For the text-containing cell, return its midpoint in (X, Y) coordinate format. 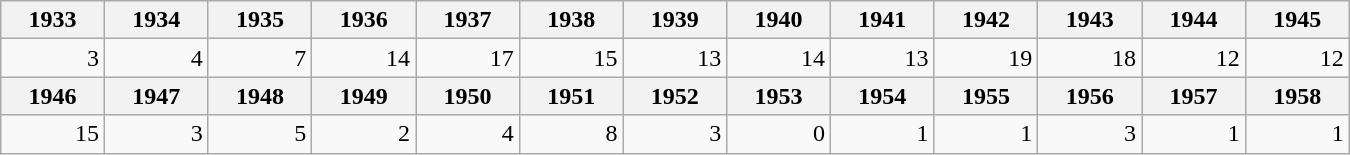
0 (779, 134)
1949 (364, 96)
1937 (468, 20)
1958 (1297, 96)
1944 (1194, 20)
1953 (779, 96)
1948 (260, 96)
19 (986, 58)
7 (260, 58)
1954 (882, 96)
1935 (260, 20)
1939 (675, 20)
8 (571, 134)
1942 (986, 20)
1955 (986, 96)
1943 (1090, 20)
1936 (364, 20)
17 (468, 58)
1946 (53, 96)
5 (260, 134)
1952 (675, 96)
2 (364, 134)
1941 (882, 20)
1934 (156, 20)
1951 (571, 96)
1957 (1194, 96)
1950 (468, 96)
1956 (1090, 96)
1938 (571, 20)
1947 (156, 96)
1940 (779, 20)
1933 (53, 20)
18 (1090, 58)
1945 (1297, 20)
